Detect which cell encompasses the target text, then output its (x, y) center coordinate. 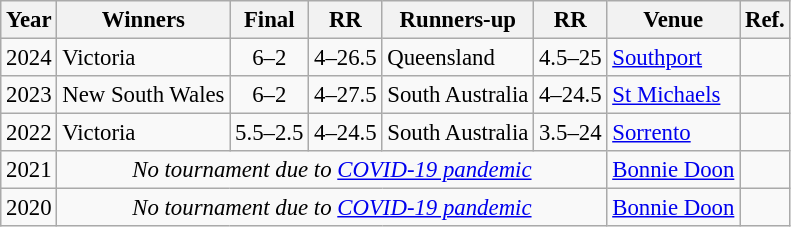
Runners-up (458, 20)
Sorrento (674, 133)
5.5–2.5 (270, 133)
Winners (144, 20)
Ref. (765, 20)
Year (29, 20)
2022 (29, 133)
4–26.5 (346, 58)
Queensland (458, 58)
3.5–24 (570, 133)
Southport (674, 58)
New South Wales (144, 95)
2023 (29, 95)
2021 (29, 170)
4.5–25 (570, 58)
St Michaels (674, 95)
4–27.5 (346, 95)
Venue (674, 20)
Final (270, 20)
2020 (29, 208)
2024 (29, 58)
